Capture the cell that displays the provided text and extract its (x, y) central coordinate. 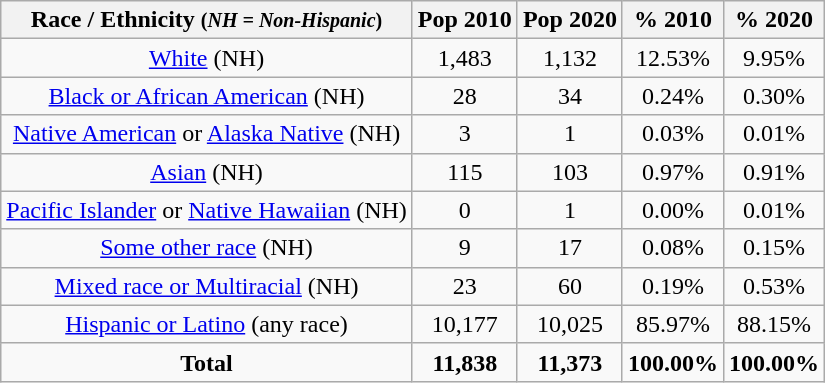
Native American or Alaska Native (NH) (207, 134)
% 2020 (774, 20)
Total (207, 362)
0.15% (774, 248)
9 (464, 248)
0.24% (672, 96)
3 (464, 134)
10,025 (570, 324)
Pop 2010 (464, 20)
103 (570, 172)
11,838 (464, 362)
0.30% (774, 96)
0.19% (672, 286)
10,177 (464, 324)
0.08% (672, 248)
17 (570, 248)
0.00% (672, 210)
1,483 (464, 58)
Asian (NH) (207, 172)
60 (570, 286)
85.97% (672, 324)
23 (464, 286)
Race / Ethnicity (NH = Non-Hispanic) (207, 20)
White (NH) (207, 58)
115 (464, 172)
Some other race (NH) (207, 248)
Hispanic or Latino (any race) (207, 324)
28 (464, 96)
11,373 (570, 362)
88.15% (774, 324)
12.53% (672, 58)
1,132 (570, 58)
0.53% (774, 286)
Black or African American (NH) (207, 96)
0.97% (672, 172)
34 (570, 96)
% 2010 (672, 20)
Pop 2020 (570, 20)
9.95% (774, 58)
0.91% (774, 172)
Pacific Islander or Native Hawaiian (NH) (207, 210)
0.03% (672, 134)
0 (464, 210)
Mixed race or Multiracial (NH) (207, 286)
